Return the [x, y] coordinate for the center point of the cell that contains the specified text.  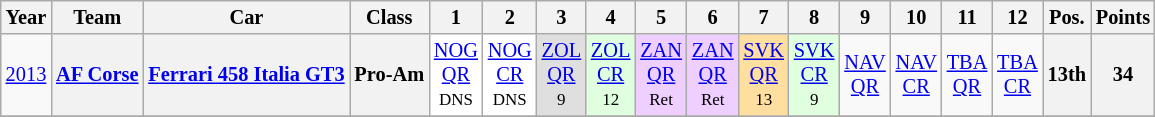
11 [967, 17]
Car [246, 17]
Ferrari 458 Italia GT3 [246, 75]
12 [1017, 17]
9 [864, 17]
ZOLQR9 [562, 75]
Team [97, 17]
2013 [26, 75]
NOGQRDNS [456, 75]
TBACR [1017, 75]
Pos. [1067, 17]
NOGCRDNS [510, 75]
6 [713, 17]
AF Corse [97, 75]
34 [1123, 75]
8 [814, 17]
SVKQR13 [763, 75]
1 [456, 17]
Year [26, 17]
TBAQR [967, 75]
Pro-Am [390, 75]
3 [562, 17]
10 [916, 17]
Class [390, 17]
2 [510, 17]
5 [661, 17]
7 [763, 17]
NAVCR [916, 75]
Points [1123, 17]
13th [1067, 75]
4 [610, 17]
SVKCR9 [814, 75]
NAVQR [864, 75]
ZOLCR12 [610, 75]
